Pinpoint the cell where the given text exists, returning its (x, y) midpoint coordinate. 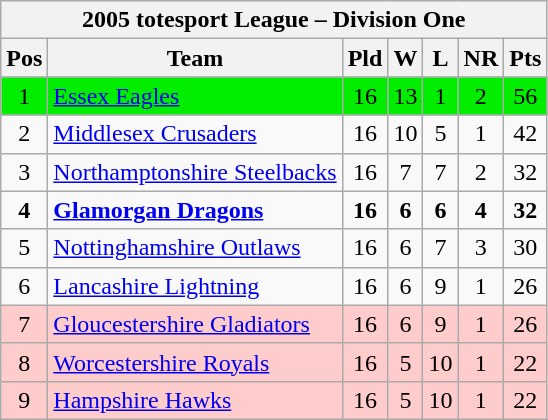
Lancashire Lightning (195, 286)
Worcestershire Royals (195, 362)
Essex Eagles (195, 96)
2005 totesport League – Division One (274, 20)
Pts (526, 58)
30 (526, 248)
Pos (24, 58)
42 (526, 134)
13 (406, 96)
Northamptonshire Steelbacks (195, 172)
Nottinghamshire Outlaws (195, 248)
Team (195, 58)
W (406, 58)
L (440, 58)
56 (526, 96)
8 (24, 362)
NR (481, 58)
Hampshire Hawks (195, 400)
Middlesex Crusaders (195, 134)
Pld (365, 58)
Glamorgan Dragons (195, 210)
Gloucestershire Gladiators (195, 324)
